For the text-containing cell, return its midpoint in (X, Y) coordinate format. 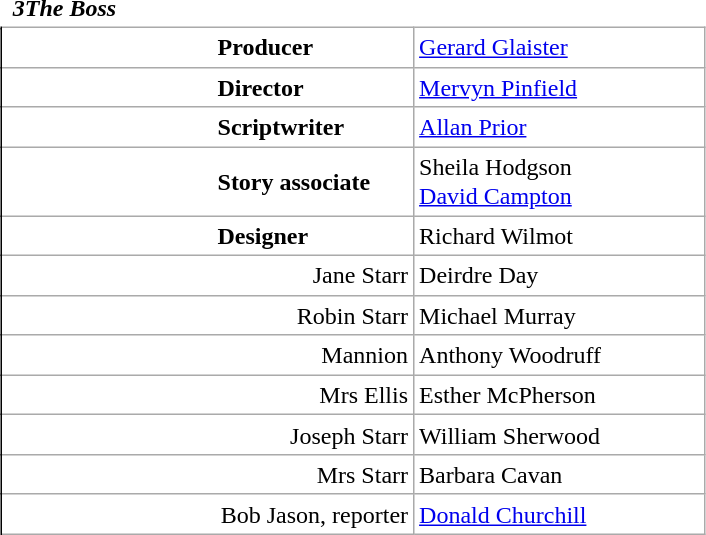
William Sherwood (560, 435)
Mrs Starr (208, 475)
Mrs Ellis (208, 395)
Gerard Glaister (560, 47)
Story associate (208, 182)
Donald Churchill (560, 514)
Anthony Woodruff (560, 355)
Richard Wilmot (560, 236)
Producer (208, 47)
Designer (208, 236)
Mervyn Pinfield (560, 87)
Barbara Cavan (560, 475)
Sheila HodgsonDavid Campton (560, 182)
Scriptwriter (208, 127)
Michael Murray (560, 315)
Deirdre Day (560, 275)
Director (208, 87)
Joseph Starr (208, 435)
Bob Jason, reporter (208, 514)
Robin Starr (208, 315)
Jane Starr (208, 275)
Mannion (208, 355)
Allan Prior (560, 127)
Esther McPherson (560, 395)
